Determine the [x, y] coordinate at the center of the cell enclosing the given text.  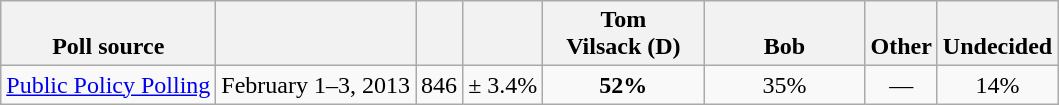
35% [784, 85]
Undecided [997, 34]
52% [624, 85]
TomVilsack (D) [624, 34]
± 3.4% [503, 85]
Other [901, 34]
Public Policy Polling [108, 85]
Poll source [108, 34]
Bob [784, 34]
— [901, 85]
February 1–3, 2013 [316, 85]
846 [440, 85]
14% [997, 85]
